Identify which cell holds the provided text, then report its (x, y) central coordinate. 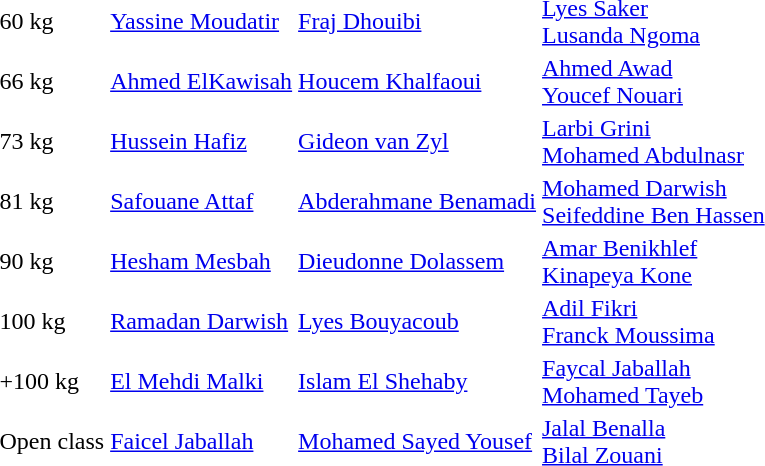
Gideon van Zyl (418, 142)
Dieudonne Dolassem (418, 262)
Ahmed ElKawisah (202, 82)
Islam El Shehaby (418, 382)
Lyes Bouyacoub (418, 322)
Safouane Attaf (202, 202)
Houcem Khalfaoui (418, 82)
El Mehdi Malki (202, 382)
Ramadan Darwish (202, 322)
Hussein Hafiz (202, 142)
Abderahmane Benamadi (418, 202)
Hesham Mesbah (202, 262)
